Detect which cell encompasses the target text, then output its [x, y] center coordinate. 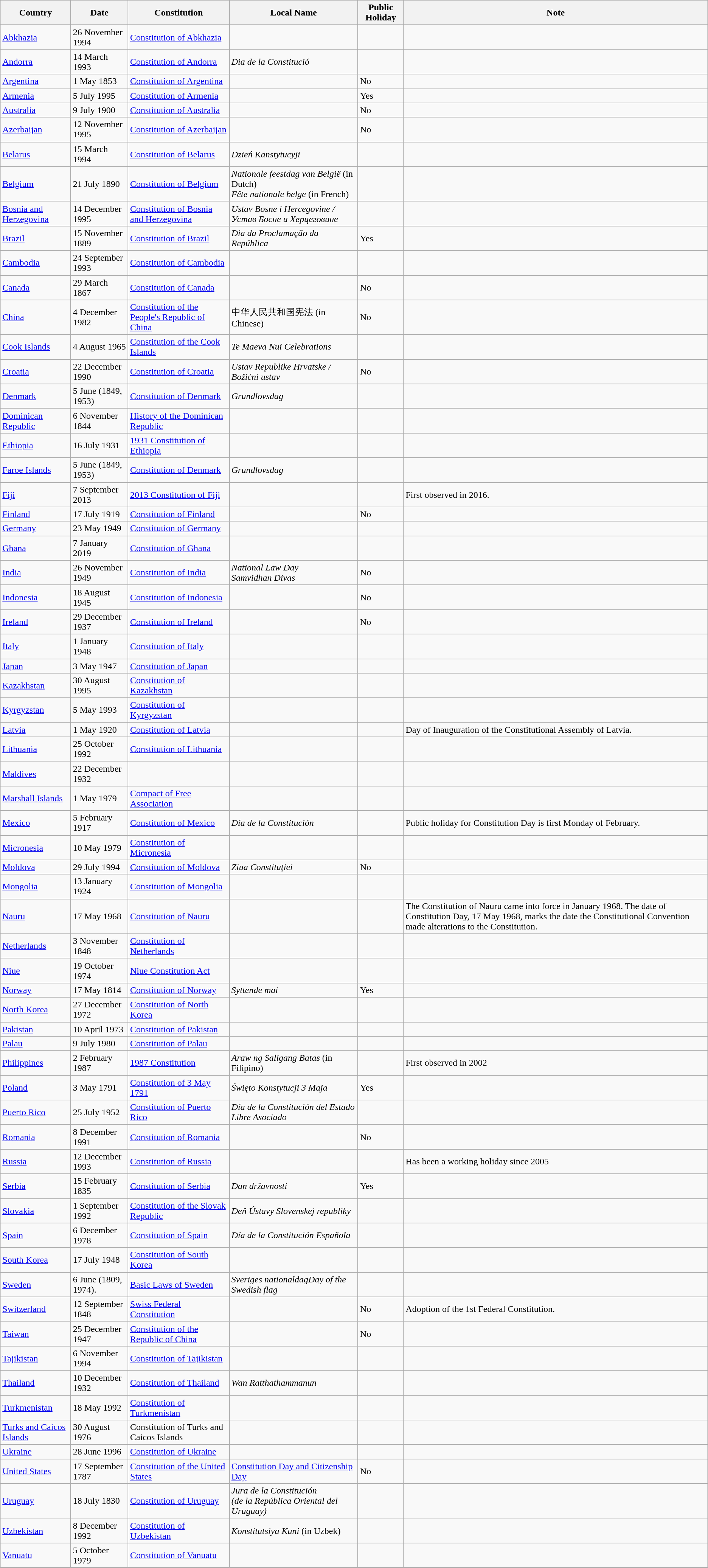
Constitution of the Cook Islands [179, 347]
中华人民共和国宪法 (in Chinese) [293, 317]
Philippines [36, 1063]
9 July 1900 [99, 110]
Public holiday for Constitution Day is first Monday of February. [556, 823]
History of the Dominican Republic [179, 421]
Konstitutsiya Kuni (in Uzbek) [293, 1531]
Sveriges nationaldagDay of the Swedish flag [293, 1285]
Taiwan [36, 1334]
Constitution of North Korea [179, 1009]
1987 Constitution [179, 1063]
Turks and Caicos Islands [36, 1432]
Constitution of Brazil [179, 238]
Constitution of Tajikistan [179, 1358]
Constitution of Micronesia [179, 847]
30 August 1995 [99, 685]
9 July 1980 [99, 1044]
17 September 1787 [99, 1472]
Lithuania [36, 749]
1931 Constitution of Ethiopia [179, 446]
Constitution of Finland [179, 514]
Finland [36, 514]
Compact of Free Association [179, 798]
Constitution of 3 May 1791 [179, 1088]
Niue Constitution Act [179, 971]
Russia [36, 1161]
8 December 1991 [99, 1137]
Romania [36, 1137]
Constitution of Armenia [179, 96]
26 November 1994 [99, 37]
12 December 1993 [99, 1161]
Constitution of Australia [179, 110]
Te Maeva Nui Celebrations [293, 347]
Swiss Federal Constitution [179, 1309]
1 May 1979 [99, 798]
1 September 1992 [99, 1211]
Has been a working holiday since 2005 [556, 1161]
Basic Laws of Sweden [179, 1285]
Public Holiday [380, 13]
Constitution of Russia [179, 1161]
Ziua Constituției [293, 867]
Belarus [36, 154]
27 December 1972 [99, 1009]
Constitution of Nauru [179, 916]
Jura de la Constitución(de la República Oriental del Uruguay) [293, 1501]
Constitution of the Republic of China [179, 1334]
Constitution of Spain [179, 1235]
Constitution of Argentina [179, 81]
1 January 1948 [99, 646]
Constitution of Turkmenistan [179, 1407]
Australia [36, 110]
South Korea [36, 1260]
Vanuatu [36, 1556]
Constitution of Italy [179, 646]
Dominican Republic [36, 421]
17 July 1948 [99, 1260]
Constitution of Puerto Rico [179, 1112]
Thailand [36, 1383]
4 August 1965 [99, 347]
6 December 1978 [99, 1235]
Constitution of Mexico [179, 823]
Nationale feestdag van België (in Dutch)Fête nationale belge (in French) [293, 184]
Constitution of Azerbaijan [179, 129]
17 May 1968 [99, 916]
Palau [36, 1044]
3 November 1848 [99, 946]
17 May 1814 [99, 990]
Constitution of Ukraine [179, 1452]
12 September 1848 [99, 1309]
Date [99, 13]
Ireland [36, 622]
Día de la Constitución [293, 823]
Pakistan [36, 1029]
Belgium [36, 184]
Constitution of Uzbekistan [179, 1531]
Day of Inauguration of the Constitutional Assembly of Latvia. [556, 730]
Micronesia [36, 847]
Azerbaijan [36, 129]
Araw ng Saligang Batas (in Filipino) [293, 1063]
6 November 1844 [99, 421]
3 May 1791 [99, 1088]
15 November 1889 [99, 238]
Marshall Islands [36, 798]
10 April 1973 [99, 1029]
Constitution of Bosnia and Herzegovina [179, 213]
29 March 1867 [99, 287]
Adoption of the 1st Federal Constitution. [556, 1309]
Constitution of Kazakhstan [179, 685]
Turkmenistan [36, 1407]
Constitution of Ghana [179, 548]
5 May 1993 [99, 710]
United States [36, 1472]
Constitution of Pakistan [179, 1029]
Denmark [36, 396]
1 May 1920 [99, 730]
Ustav Republike Hrvatske / Božićni ustav [293, 371]
Maldives [36, 774]
Constitution of the People's Republic of China [179, 317]
Dia da Proclamação da República [293, 238]
Constitution of Norway [179, 990]
18 August 1945 [99, 597]
Dia de la Constitució [293, 62]
16 July 1931 [99, 446]
Constitution of Vanuatu [179, 1556]
Dzień Kanstytucyji [293, 154]
Japan [36, 666]
7 January 2019 [99, 548]
Constitution of Serbia [179, 1186]
24 September 1993 [99, 263]
Constitution of Croatia [179, 371]
Nauru [36, 916]
Germany [36, 528]
Italy [36, 646]
5 February 1917 [99, 823]
Fiji [36, 495]
Latvia [36, 730]
2 February 1987 [99, 1063]
10 December 1932 [99, 1383]
Constitution of Canada [179, 287]
Constitution of the United States [179, 1472]
Note [556, 13]
Constitution of the Slovak Republic [179, 1211]
Constitution of Palau [179, 1044]
Wan Ratthathammanun [293, 1383]
2013 Constitution of Fiji [179, 495]
Constitution of Moldova [179, 867]
Constitution of Belarus [179, 154]
15 March 1994 [99, 154]
Cambodia [36, 263]
Serbia [36, 1186]
Constitution of India [179, 573]
Tajikistan [36, 1358]
Syttende mai [293, 990]
Local Name [293, 13]
Switzerland [36, 1309]
Ghana [36, 548]
4 December 1982 [99, 317]
7 September 2013 [99, 495]
Constitution of Thailand [179, 1383]
Netherlands [36, 946]
Puerto Rico [36, 1112]
Constitution Day and Citizenship Day [293, 1472]
8 December 1992 [99, 1531]
Constitution of Lithuania [179, 749]
25 July 1952 [99, 1112]
28 June 1996 [99, 1452]
Argentina [36, 81]
3 May 1947 [99, 666]
22 December 1990 [99, 371]
China [36, 317]
Constitution of Uruguay [179, 1501]
25 October 1992 [99, 749]
Día de la Constitución Española [293, 1235]
Constitution of Kyrgyzstan [179, 710]
Andorra [36, 62]
30 August 1976 [99, 1432]
Día de la Constitución del Estado Libre Asociado [293, 1112]
Constitution of Turks and Caicos Islands [179, 1432]
Constitution of Netherlands [179, 946]
Mexico [36, 823]
Indonesia [36, 597]
Święto Konstytucji 3 Maja [293, 1088]
14 December 1995 [99, 213]
5 July 1995 [99, 96]
26 November 1949 [99, 573]
22 December 1932 [99, 774]
Norway [36, 990]
18 July 1830 [99, 1501]
15 February 1835 [99, 1186]
Dan državnosti [293, 1186]
First observed in 2002 [556, 1063]
Ustav Bosne i Hercegovine / Устав Босне и Херцеговине [293, 213]
Uzbekistan [36, 1531]
6 November 1994 [99, 1358]
Constitution of Mongolia [179, 887]
Constitution of Andorra [179, 62]
5 October 1979 [99, 1556]
Constitution of Romania [179, 1137]
Ukraine [36, 1452]
Kazakhstan [36, 685]
Ethiopia [36, 446]
Country [36, 13]
Slovakia [36, 1211]
Brazil [36, 238]
12 November 1995 [99, 129]
Moldova [36, 867]
India [36, 573]
10 May 1979 [99, 847]
Croatia [36, 371]
29 December 1937 [99, 622]
1 May 1853 [99, 81]
Uruguay [36, 1501]
21 July 1890 [99, 184]
Constitution of Indonesia [179, 597]
Constitution of Abkhazia [179, 37]
Poland [36, 1088]
National Law DaySamvidhan Divas [293, 573]
13 January 1924 [99, 887]
Constitution of Latvia [179, 730]
Abkhazia [36, 37]
25 December 1947 [99, 1334]
Spain [36, 1235]
Faroe Islands [36, 470]
Constitution of Japan [179, 666]
First observed in 2016. [556, 495]
18 May 1992 [99, 1407]
Constitution of Ireland [179, 622]
19 October 1974 [99, 971]
Armenia [36, 96]
Canada [36, 287]
Deň Ústavy Slovenskej republiky [293, 1211]
6 June (1809, 1974). [99, 1285]
Constitution [179, 13]
Constitution of Belgium [179, 184]
Sweden [36, 1285]
23 May 1949 [99, 528]
17 July 1919 [99, 514]
14 March 1993 [99, 62]
Constitution of Cambodia [179, 263]
Cook Islands [36, 347]
Constitution of South Korea [179, 1260]
Niue [36, 971]
Kyrgyzstan [36, 710]
Bosnia and Herzegovina [36, 213]
Constitution of Germany [179, 528]
29 July 1994 [99, 867]
Mongolia [36, 887]
North Korea [36, 1009]
